Find where the given text appears and provide that cell's center as (x, y) coordinate. 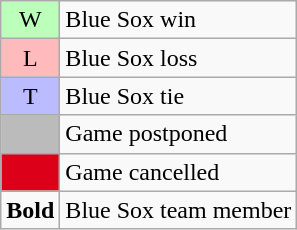
Game postponed (178, 134)
Blue Sox loss (178, 58)
Game cancelled (178, 172)
Blue Sox win (178, 20)
Blue Sox tie (178, 96)
W (30, 20)
L (30, 58)
Bold (30, 210)
T (30, 96)
Blue Sox team member (178, 210)
